Find where the given text appears and provide that cell's center as (x, y) coordinate. 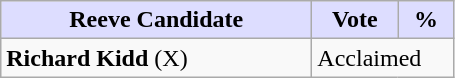
Reeve Candidate (156, 20)
Richard Kidd (X) (156, 58)
Vote (355, 20)
% (426, 20)
Acclaimed (383, 58)
